Pinpoint the cell where the given text exists, returning its (x, y) midpoint coordinate. 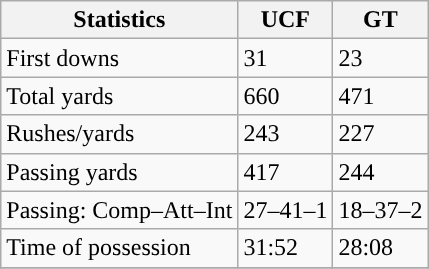
18–37–2 (380, 210)
UCF (286, 20)
First downs (120, 58)
471 (380, 96)
417 (286, 172)
28:08 (380, 248)
31:52 (286, 248)
27–41–1 (286, 210)
227 (380, 134)
23 (380, 58)
244 (380, 172)
Total yards (120, 96)
Rushes/yards (120, 134)
31 (286, 58)
Time of possession (120, 248)
GT (380, 20)
Statistics (120, 20)
660 (286, 96)
243 (286, 134)
Passing: Comp–Att–Int (120, 210)
Passing yards (120, 172)
